Extract the (X, Y) coordinate from the center of the cell holding the provided text.  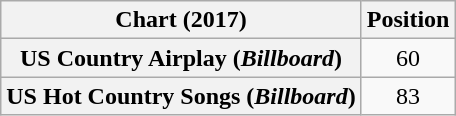
Chart (2017) (181, 20)
Position (408, 20)
60 (408, 58)
83 (408, 96)
US Hot Country Songs (Billboard) (181, 96)
US Country Airplay (Billboard) (181, 58)
